Scan for the cell matching the given text and deliver its (X, Y) coordinate at center. 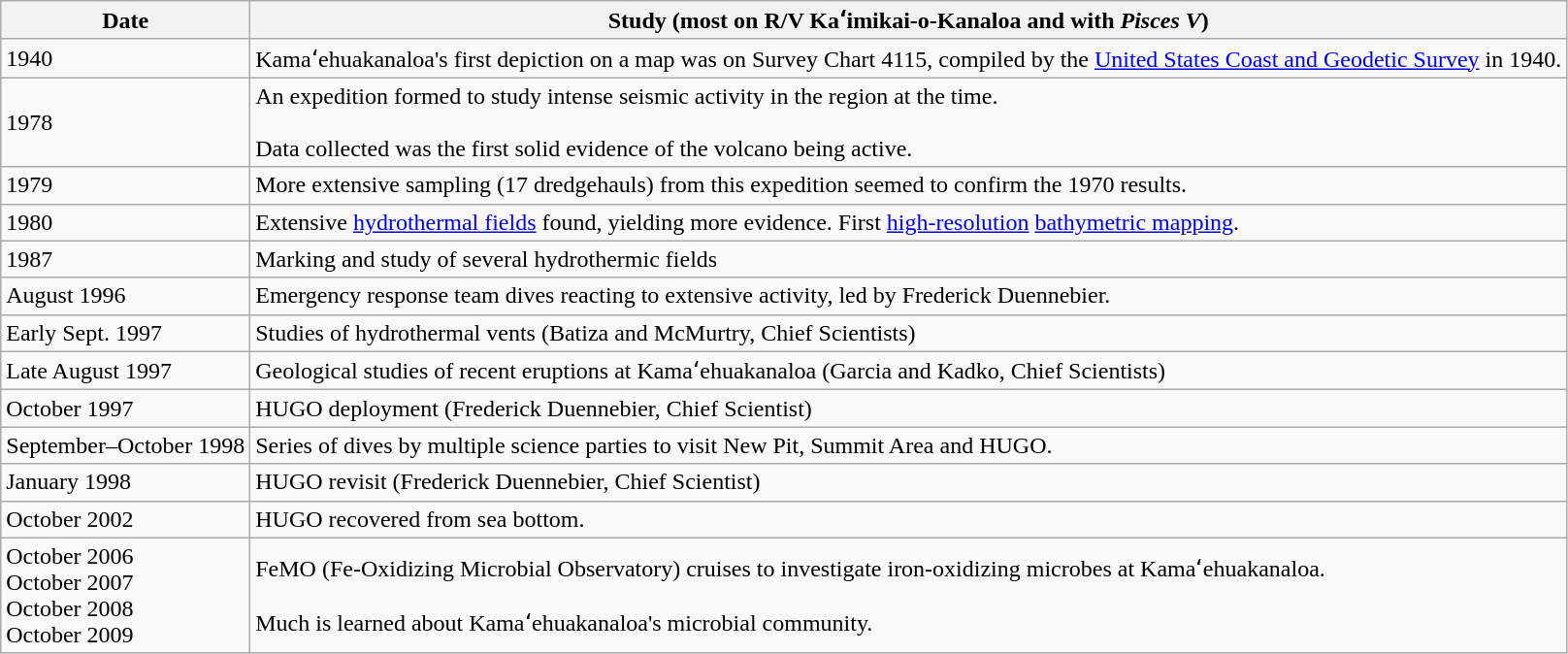
Geological studies of recent eruptions at Kamaʻehuakanaloa (Garcia and Kadko, Chief Scientists) (908, 371)
January 1998 (126, 482)
September–October 1998 (126, 445)
1980 (126, 222)
Kamaʻehuakanaloa's first depiction on a map was on Survey Chart 4115, compiled by the United States Coast and Geodetic Survey in 1940. (908, 58)
Early Sept. 1997 (126, 333)
More extensive sampling (17 dredgehauls) from this expedition seemed to confirm the 1970 results. (908, 185)
Extensive hydrothermal fields found, yielding more evidence. First high-resolution bathymetric mapping. (908, 222)
October 1997 (126, 409)
Late August 1997 (126, 371)
1940 (126, 58)
1979 (126, 185)
HUGO deployment (Frederick Duennebier, Chief Scientist) (908, 409)
October 2006October 2007October 2008October 2009 (126, 596)
HUGO recovered from sea bottom. (908, 519)
Marking and study of several hydrothermic fields (908, 259)
1978 (126, 122)
August 1996 (126, 296)
Series of dives by multiple science parties to visit New Pit, Summit Area and HUGO. (908, 445)
HUGO revisit (Frederick Duennebier, Chief Scientist) (908, 482)
October 2002 (126, 519)
Study (most on R/V Kaʻimikai-o-Kanaloa and with Pisces V) (908, 20)
1987 (126, 259)
Date (126, 20)
Studies of hydrothermal vents (Batiza and McMurtry, Chief Scientists) (908, 333)
Emergency response team dives reacting to extensive activity, led by Frederick Duennebier. (908, 296)
